For the text-containing cell, return its midpoint in (x, y) coordinate format. 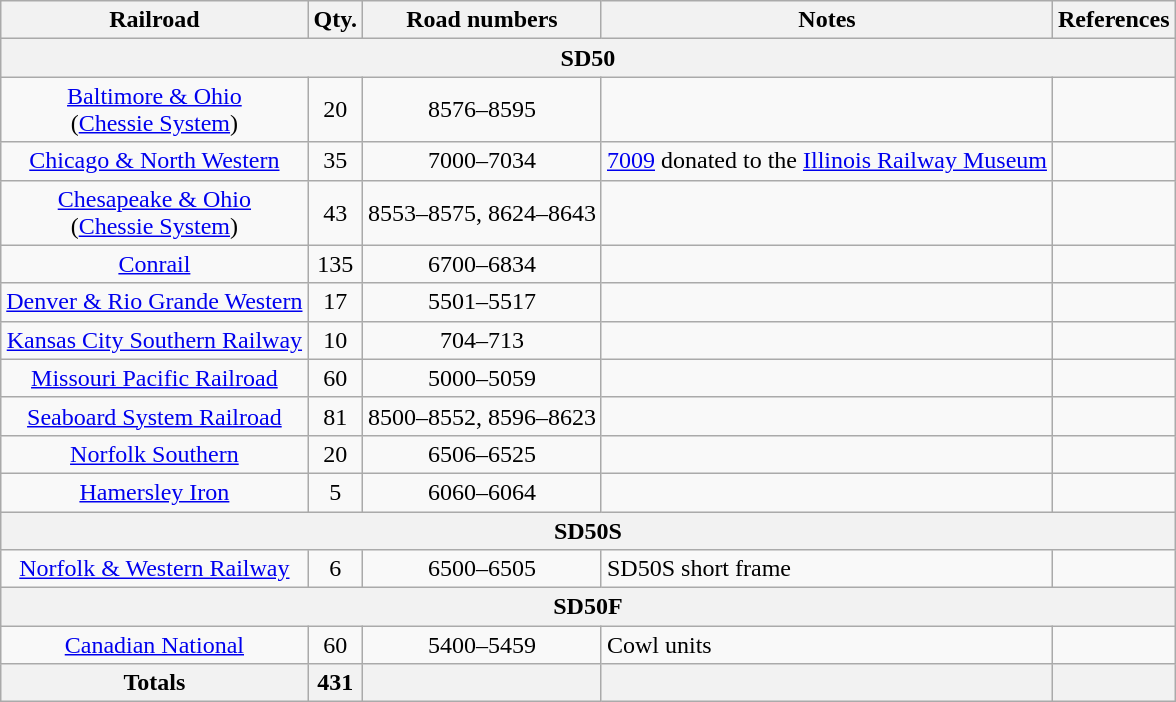
8500–8552, 8596–8623 (482, 416)
Seaboard System Railroad (154, 416)
Denver & Rio Grande Western (154, 302)
Totals (154, 683)
Cowl units (826, 645)
35 (335, 161)
43 (335, 212)
6506–6525 (482, 454)
Kansas City Southern Railway (154, 340)
Baltimore & Ohio(Chessie System) (154, 110)
Conrail (154, 264)
Norfolk & Western Railway (154, 569)
17 (335, 302)
7009 donated to the Illinois Railway Museum (826, 161)
81 (335, 416)
5400–5459 (482, 645)
Notes (826, 20)
Hamersley Iron (154, 492)
Railroad (154, 20)
Chicago & North Western (154, 161)
SD50S (588, 531)
Road numbers (482, 20)
6060–6064 (482, 492)
Qty. (335, 20)
6 (335, 569)
7000–7034 (482, 161)
704–713 (482, 340)
6500–6505 (482, 569)
8553–8575, 8624–8643 (482, 212)
10 (335, 340)
Chesapeake & Ohio(Chessie System) (154, 212)
135 (335, 264)
5501–5517 (482, 302)
References (1114, 20)
5 (335, 492)
Canadian National (154, 645)
6700–6834 (482, 264)
SD50F (588, 607)
431 (335, 683)
SD50 (588, 58)
Norfolk Southern (154, 454)
Missouri Pacific Railroad (154, 378)
SD50S short frame (826, 569)
8576–8595 (482, 110)
5000–5059 (482, 378)
